Detect which cell encompasses the target text, then output its (X, Y) center coordinate. 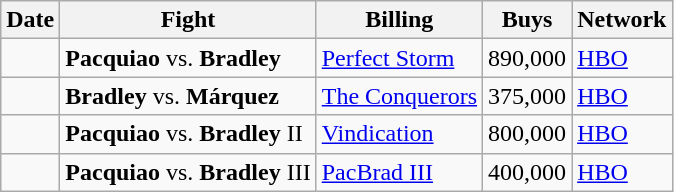
800,000 (528, 134)
Pacquiao vs. Bradley III (188, 172)
The Conquerors (399, 96)
Network (622, 20)
Buys (528, 20)
PacBrad III (399, 172)
Bradley vs. Márquez (188, 96)
Date (30, 20)
Billing (399, 20)
890,000 (528, 58)
Vindication (399, 134)
Fight (188, 20)
400,000 (528, 172)
Perfect Storm (399, 58)
Pacquiao vs. Bradley II (188, 134)
375,000 (528, 96)
Pacquiao vs. Bradley (188, 58)
